Find where the given text appears and provide that cell's center as [x, y] coordinate. 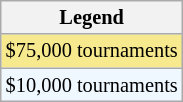
$75,000 tournaments [92, 51]
$10,000 tournaments [92, 85]
Legend [92, 17]
